Provide the [X, Y] coordinate of the cell's center where the given text is located.  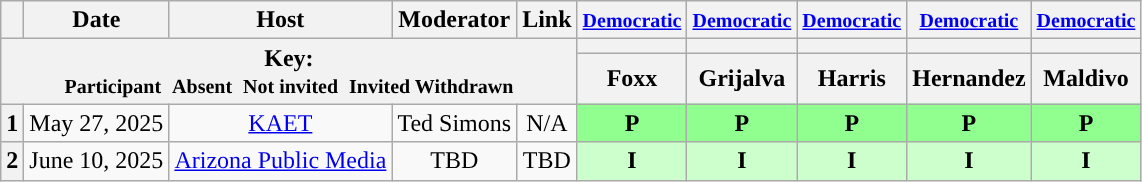
1 [12, 123]
Key: Participant Absent Not invited Invited Withdrawn [289, 72]
Ted Simons [454, 123]
May 27, 2025 [96, 123]
Maldivo [1086, 78]
N/A [547, 123]
Arizona Public Media [280, 161]
Moderator [454, 20]
Grijalva [742, 78]
Harris [852, 78]
Link [547, 20]
Hernandez [969, 78]
June 10, 2025 [96, 161]
Host [280, 20]
Foxx [632, 78]
Date [96, 20]
2 [12, 161]
KAET [280, 123]
